Identify which cell holds the provided text, then report its (x, y) central coordinate. 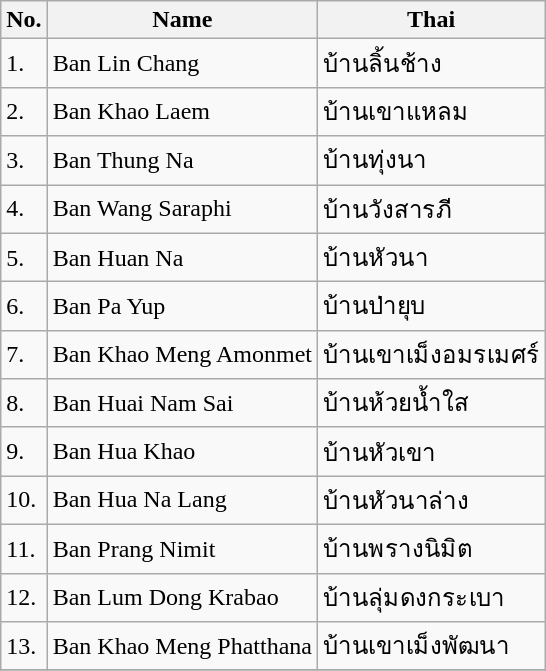
7. (24, 354)
บ้านหัวเขา (432, 452)
บ้านลุ่มดงกระเบา (432, 598)
12. (24, 598)
บ้านวังสารภี (432, 208)
Ban Huan Na (182, 258)
Ban Prang Nimit (182, 548)
บ้านเขาเม็งอมรเมศร์ (432, 354)
บ้านพรางนิมิต (432, 548)
Ban Khao Laem (182, 112)
บ้านเขาเม็งพัฒนา (432, 646)
บ้านป่ายุบ (432, 306)
5. (24, 258)
บ้านทุ่งนา (432, 160)
Thai (432, 20)
2. (24, 112)
1. (24, 64)
Ban Thung Na (182, 160)
บ้านหัวนา (432, 258)
บ้านลิ้นช้าง (432, 64)
11. (24, 548)
Ban Hua Khao (182, 452)
Ban Khao Meng Phatthana (182, 646)
บ้านเขาแหลม (432, 112)
No. (24, 20)
4. (24, 208)
Ban Wang Saraphi (182, 208)
10. (24, 500)
Ban Pa Yup (182, 306)
9. (24, 452)
บ้านห้วยน้ำใส (432, 404)
Ban Khao Meng Amonmet (182, 354)
Ban Lum Dong Krabao (182, 598)
Name (182, 20)
3. (24, 160)
8. (24, 404)
Ban Hua Na Lang (182, 500)
Ban Lin Chang (182, 64)
บ้านหัวนาล่าง (432, 500)
Ban Huai Nam Sai (182, 404)
6. (24, 306)
13. (24, 646)
